Find where the given text appears and provide that cell's center as (X, Y) coordinate. 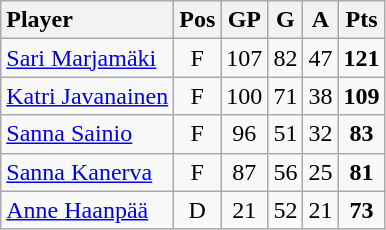
Pts (362, 20)
Sari Marjamäki (88, 58)
52 (286, 210)
121 (362, 58)
56 (286, 172)
82 (286, 58)
25 (320, 172)
73 (362, 210)
38 (320, 96)
Player (88, 20)
Pos (198, 20)
Sanna Kanerva (88, 172)
A (320, 20)
96 (244, 134)
81 (362, 172)
83 (362, 134)
109 (362, 96)
71 (286, 96)
87 (244, 172)
G (286, 20)
Katri Javanainen (88, 96)
47 (320, 58)
51 (286, 134)
Anne Haanpää (88, 210)
32 (320, 134)
Sanna Sainio (88, 134)
100 (244, 96)
107 (244, 58)
D (198, 210)
GP (244, 20)
